Return [X, Y] of the center of cell containing provided text 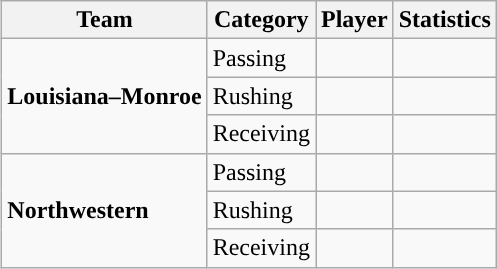
Team [104, 20]
Northwestern [104, 210]
Statistics [444, 20]
Player [355, 20]
Category [261, 20]
Louisiana–Monroe [104, 96]
